Search for the cell housing the specified text and yield its (x, y) center coordinate. 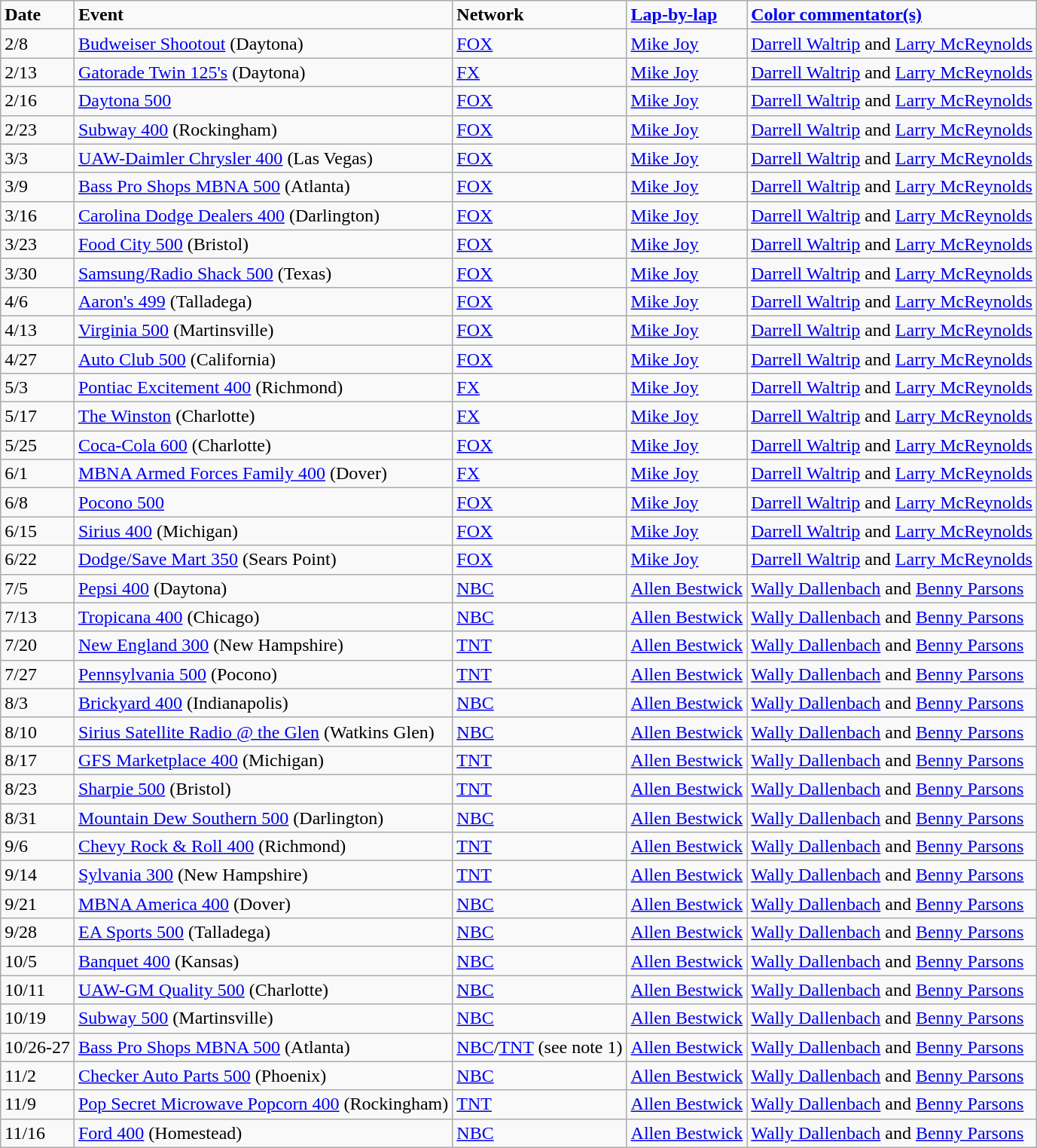
Lap-by-lap (687, 15)
7/27 (38, 674)
2/16 (38, 101)
10/5 (38, 961)
Aaron's 499 (Talladega) (263, 301)
EA Sports 500 (Talladega) (263, 933)
Dodge/Save Mart 350 (Sears Point) (263, 560)
Sharpie 500 (Bristol) (263, 789)
Mountain Dew Southern 500 (Darlington) (263, 817)
Samsung/Radio Shack 500 (Texas) (263, 273)
Coca-Cola 600 (Charlotte) (263, 445)
Gatorade Twin 125's (Daytona) (263, 72)
GFS Marketplace 400 (Michigan) (263, 760)
Banquet 400 (Kansas) (263, 961)
10/19 (38, 1018)
Budweiser Shootout (Daytona) (263, 44)
9/14 (38, 875)
MBNA Armed Forces Family 400 (Dover) (263, 474)
9/28 (38, 933)
Ford 400 (Homestead) (263, 1133)
7/5 (38, 588)
6/22 (38, 560)
UAW-GM Quality 500 (Charlotte) (263, 990)
5/3 (38, 388)
Pocono 500 (263, 502)
5/25 (38, 445)
9/21 (38, 904)
10/11 (38, 990)
8/17 (38, 760)
New England 300 (New Hampshire) (263, 646)
Subway 400 (Rockingham) (263, 130)
6/8 (38, 502)
10/26-27 (38, 1047)
9/6 (38, 847)
3/16 (38, 215)
7/13 (38, 617)
Carolina Dodge Dealers 400 (Darlington) (263, 215)
7/20 (38, 646)
Event (263, 15)
Sylvania 300 (New Hampshire) (263, 875)
Pop Secret Microwave Popcorn 400 (Rockingham) (263, 1104)
2/23 (38, 130)
3/30 (38, 273)
8/31 (38, 817)
6/1 (38, 474)
3/23 (38, 244)
4/27 (38, 359)
Daytona 500 (263, 101)
NBC/TNT (see note 1) (539, 1047)
Pepsi 400 (Daytona) (263, 588)
8/23 (38, 789)
8/10 (38, 731)
MBNA America 400 (Dover) (263, 904)
Virginia 500 (Martinsville) (263, 330)
2/8 (38, 44)
Color commentator(s) (892, 15)
3/9 (38, 187)
Tropicana 400 (Chicago) (263, 617)
2/13 (38, 72)
11/2 (38, 1076)
Auto Club 500 (California) (263, 359)
11/16 (38, 1133)
UAW-Daimler Chrysler 400 (Las Vegas) (263, 158)
Date (38, 15)
Chevy Rock & Roll 400 (Richmond) (263, 847)
6/15 (38, 531)
The Winston (Charlotte) (263, 417)
Sirius 400 (Michigan) (263, 531)
Pontiac Excitement 400 (Richmond) (263, 388)
Network (539, 15)
3/3 (38, 158)
Checker Auto Parts 500 (Phoenix) (263, 1076)
Subway 500 (Martinsville) (263, 1018)
4/13 (38, 330)
4/6 (38, 301)
Brickyard 400 (Indianapolis) (263, 703)
5/17 (38, 417)
Sirius Satellite Radio @ the Glen (Watkins Glen) (263, 731)
8/3 (38, 703)
Pennsylvania 500 (Pocono) (263, 674)
Food City 500 (Bristol) (263, 244)
11/9 (38, 1104)
